Find where the given text appears and provide that cell's center as (X, Y) coordinate. 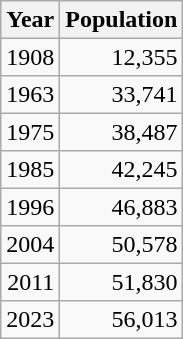
2011 (30, 282)
12,355 (122, 56)
1963 (30, 94)
46,883 (122, 206)
2004 (30, 244)
1908 (30, 56)
51,830 (122, 282)
1996 (30, 206)
38,487 (122, 132)
42,245 (122, 170)
33,741 (122, 94)
50,578 (122, 244)
Year (30, 20)
1985 (30, 170)
Population (122, 20)
56,013 (122, 318)
1975 (30, 132)
2023 (30, 318)
